Extract the [x, y] coordinate from the center of the cell holding the provided text.  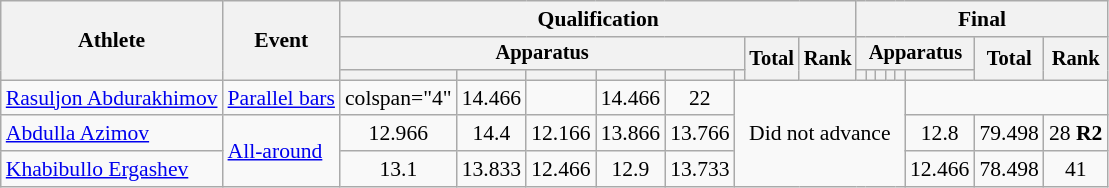
Did not advance [820, 134]
12.9 [630, 169]
13.866 [630, 134]
Abdulla Azimov [112, 134]
13.733 [700, 169]
13.1 [398, 169]
28 R2 [1076, 134]
All-around [282, 152]
78.498 [1008, 169]
Khabibullo Ergashev [112, 169]
Event [282, 40]
Parallel bars [282, 98]
14.4 [492, 134]
Athlete [112, 40]
Rasuljon Abdurakhimov [112, 98]
13.766 [700, 134]
12.966 [398, 134]
22 [700, 98]
Final [982, 19]
12.8 [940, 134]
13.833 [492, 169]
colspan="4" [398, 98]
79.498 [1008, 134]
12.166 [560, 134]
41 [1076, 169]
Qualification [598, 19]
